Capture the cell that displays the provided text and extract its [X, Y] central coordinate. 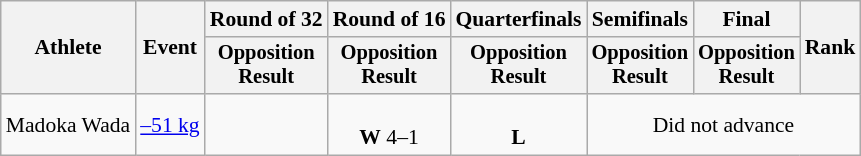
–51 kg [170, 124]
Final [746, 19]
Round of 32 [266, 19]
Semifinals [640, 19]
Round of 16 [390, 19]
Madoka Wada [68, 124]
L [518, 124]
Event [170, 48]
W 4–1 [390, 124]
Did not advance [724, 124]
Athlete [68, 48]
Rank [830, 48]
Quarterfinals [518, 19]
